Search for the cell housing the specified text and yield its [x, y] center coordinate. 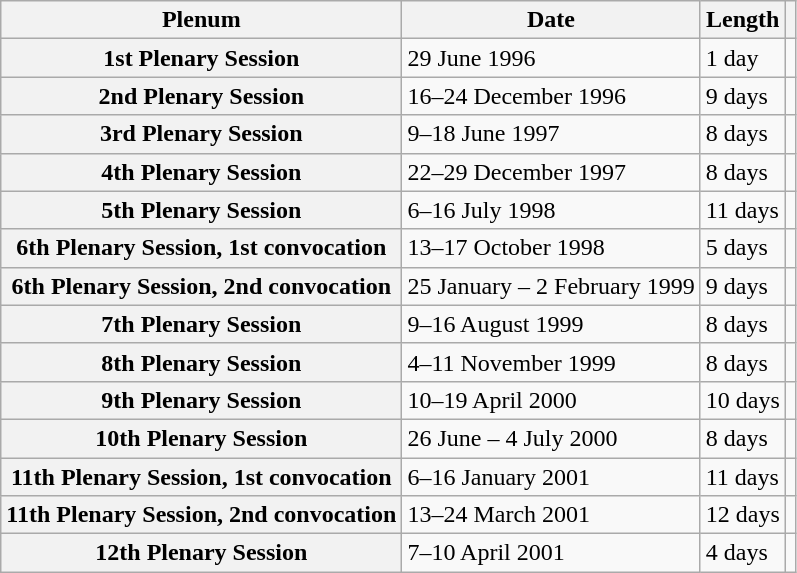
4 days [742, 553]
1st Plenary Session [202, 58]
3rd Plenary Session [202, 134]
9–18 June 1997 [551, 134]
12th Plenary Session [202, 553]
6th Plenary Session, 1st convocation [202, 248]
22–29 December 1997 [551, 172]
5 days [742, 248]
13–17 October 1998 [551, 248]
7–10 April 2001 [551, 553]
29 June 1996 [551, 58]
11th Plenary Session, 1st convocation [202, 477]
Length [742, 20]
9–16 August 1999 [551, 324]
6–16 July 1998 [551, 210]
6th Plenary Session, 2nd convocation [202, 286]
10 days [742, 400]
7th Plenary Session [202, 324]
5th Plenary Session [202, 210]
4th Plenary Session [202, 172]
10–19 April 2000 [551, 400]
4–11 November 1999 [551, 362]
Plenum [202, 20]
10th Plenary Session [202, 438]
2nd Plenary Session [202, 96]
9th Plenary Session [202, 400]
8th Plenary Session [202, 362]
25 January – 2 February 1999 [551, 286]
12 days [742, 515]
6–16 January 2001 [551, 477]
13–24 March 2001 [551, 515]
1 day [742, 58]
26 June – 4 July 2000 [551, 438]
16–24 December 1996 [551, 96]
Date [551, 20]
11th Plenary Session, 2nd convocation [202, 515]
